For the text-containing cell, return its midpoint in (x, y) coordinate format. 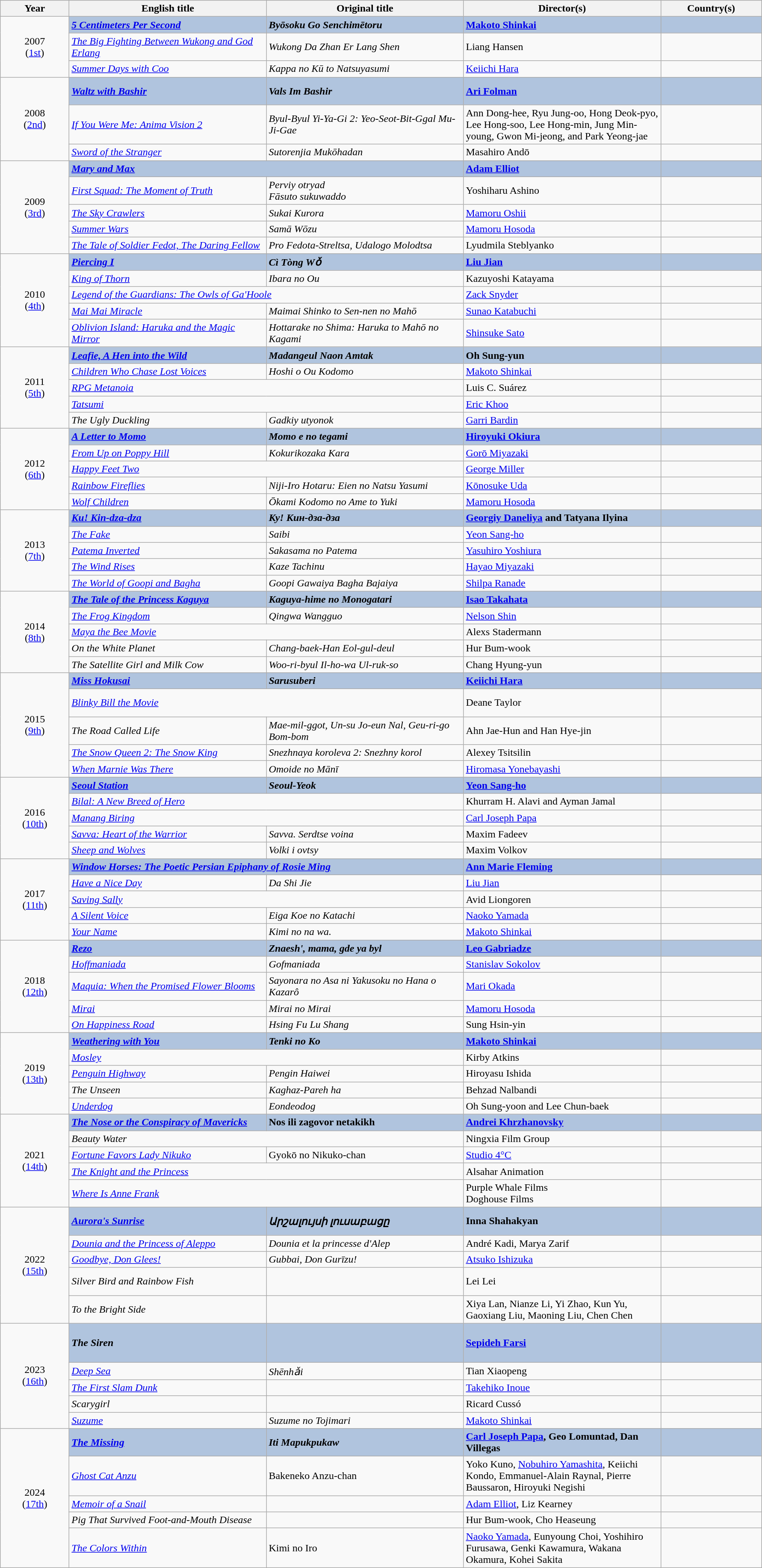
André Kadi, Marya Zarif (562, 1243)
Carl Joseph Papa (562, 818)
Mae-mil-ggot, Un-su Jo-eun Nal, Geu-ri-go Bom-bom (365, 731)
Hiroyasu Ishida (562, 1074)
2022(15th) (35, 1265)
Ку! Кин-дза-дза (365, 518)
Samā Wōzu (365, 229)
Patema Inverted (168, 550)
Gubbai, Don Gurīzu! (365, 1260)
On the White Planet (168, 648)
2010(4th) (35, 300)
Beauty Water (266, 1139)
The Ugly Duckling (168, 420)
Pro Fedota-Streltsa, Udalogo Molodtsa (365, 245)
5 Centimeters Per Second (168, 25)
Kaguya-hime no Monogatari (365, 599)
Maxim Volkov (562, 850)
Mamoru Oshii (562, 213)
2012(6th) (35, 469)
The Big Fighting Between Wukong and God Erlang (168, 47)
Sukai Kurora (365, 213)
Nelson Shin (562, 615)
Weathering with You (168, 1041)
Behzad Nalbandi (562, 1090)
Chang Hyung-yun (562, 664)
Hoshi o Ou Kodomo (365, 371)
Gadkiy utyonok (365, 420)
Isao Takahata (562, 599)
Zack Snyder (562, 295)
Sword of the Stranger (168, 152)
Maquia: When the Promised Flower Blooms (168, 986)
Savva. Serdtse voina (365, 834)
Tatsumi (266, 404)
Hur Bum-wook (562, 648)
Penguin Highway (168, 1074)
Dounia and the Princess of Aleppo (168, 1243)
Deep Sea (168, 1371)
Ku! Kin-dza-dza (168, 518)
Shēnhǎi (365, 1371)
Georgiy Daneliya and Tatyana Ilyina (562, 518)
Sarusuberi (365, 681)
Wukong Da Zhan Er Lang Shen (365, 47)
The First Slam Dunk (168, 1388)
Adam Elliot, Liz Kearney (562, 1504)
Gofmaniada (365, 964)
2018(12th) (35, 986)
First Squad: The Moment of Truth (168, 191)
Iti Mapukpukaw (365, 1442)
Yoshiharu Ashino (562, 191)
Momo e no tegami (365, 437)
The Snow Queen 2: The Snow King (168, 753)
Kimi no Iro (365, 1548)
2024(17th) (35, 1498)
Luis C. Suárez (562, 388)
Studio 4°C (562, 1155)
Year (35, 9)
2016(10th) (35, 818)
Silver Bird and Rainbow Fish (168, 1281)
The Tale of the Princess Kaguya (168, 599)
Kōnosuke Uda (562, 485)
Omoide no Mānī (365, 769)
Adam Elliot (562, 169)
Kappa no Kū to Natsuyasumi (365, 69)
2013(7th) (35, 550)
Byul-Byul Yi-Ya-Gi 2: Yeo-Seot-Bit-Ggal Mu-Ji-Gae (365, 124)
Purple Whale FilmsDoghouse Films (562, 1193)
If You Were Me: Anima Vision 2 (168, 124)
Goopi Gawaiya Bagha Bajaiya (365, 583)
Naoko Yamada (562, 915)
RPG Metanoia (266, 388)
Pengin Haiwei (365, 1074)
Mosley (266, 1057)
Summer Wars (168, 229)
Sepideh Farsi (562, 1343)
The Sky Crawlers (168, 213)
Window Horses: The Poetic Persian Epiphany of Rosie Ming (266, 867)
Yoko Kuno, Nobuhiro Yamashita, Keiichi Kondo, Emmanuel-Alain Raynal, Pierre Baussaron, Hiroyuki Negishi (562, 1476)
The Knight and the Princess (266, 1171)
Summer Days with Coo (168, 69)
Suzume no Tojimari (365, 1420)
Masahiro Andō (562, 152)
Maimai Shinko to Sen-nen no Mahō (365, 311)
Director(s) (562, 9)
Ann Marie Fleming (562, 867)
Original title (365, 9)
Piercing I (168, 262)
Shinsuke Sato (562, 333)
Tenki no Ko (365, 1041)
Ibara no Ou (365, 278)
Ghost Cat Anzu (168, 1476)
Hsing Fu Lu Shang (365, 1025)
Memoir of a Snail (168, 1504)
Hiroyuki Okiura (562, 437)
A Silent Voice (168, 915)
2011(5th) (35, 388)
The World of Goopi and Bagha (168, 583)
Kimi no na wa. (365, 932)
Ningxia Film Group (562, 1139)
Rainbow Fireflies (168, 485)
Savva: Heart of the Warrior (168, 834)
Hiromasa Yonebayashi (562, 769)
Underdog (168, 1106)
A Letter to Momo (168, 437)
Alexey Tsitsilin (562, 753)
The Fake (168, 534)
Blinky Bill the Movie (266, 703)
Fortune Favors Lady Nikuko (168, 1155)
The Colors Within (168, 1548)
Inna Shahakyan (562, 1221)
King of Thorn (168, 278)
Liang Hansen (562, 47)
Naoko Yamada, Eunyoung Choi, Yoshihiro Furusawa, Genki Kawamura, Wakana Okamura, Kohei Sakita (562, 1548)
2009(3rd) (35, 207)
Children Who Chase Lost Voices (168, 371)
To the Bright Side (168, 1310)
Qingwa Wangguo (365, 615)
The Nose or the Conspiracy of Mavericks (168, 1122)
Vals Im Bashir (365, 91)
Kirby Atkins (562, 1057)
Mari Okada (562, 986)
From Up on Poppy Hill (168, 453)
Atsuko Ishizuka (562, 1260)
Perviy otryadFāsuto sukuwaddo (365, 191)
2014(8th) (35, 632)
On Happiness Road (168, 1025)
The Missing (168, 1442)
2017(11th) (35, 899)
Byōsoku Go Senchimētoru (365, 25)
Eric Khoo (562, 404)
Sheep and Wolves (168, 850)
Manang Biring (266, 818)
Volki i ovtsy (365, 850)
Shilpa Ranade (562, 583)
Sutorenjia Mukōhadan (365, 152)
Yasuhiro Yoshiura (562, 550)
The Satellite Girl and Milk Cow (168, 664)
Pig That Survived Foot-and-Mouth Disease (168, 1520)
Xiya Lan, Nianze Li, Yi Zhao, Kun Yu, Gaoxiang Liu, Maoning Liu, Chen Chen (562, 1310)
Sakasama no Patema (365, 550)
Maxim Fadeev (562, 834)
Mirai (168, 1009)
Oh Sung-yoon and Lee Chun-baek (562, 1106)
Արշալույսի լուսաբացը (365, 1221)
Ōkami Kodomo no Ame to Yuki (365, 502)
Saibi (365, 534)
Goodbye, Don Glees! (168, 1260)
The Unseen (168, 1090)
Where Is Anne Frank (266, 1193)
Gorō Miyazaki (562, 453)
2019(13th) (35, 1074)
The Wind Rises (168, 567)
Leafie, A Hen into the Wild (168, 355)
Khurram H. Alavi and Ayman Jamal (562, 802)
2007(1st) (35, 47)
The Frog Kingdom (168, 615)
Saving Sally (266, 899)
Dounia et la princesse d'Alep (365, 1243)
Sunao Katabuchi (562, 311)
Aurora's Sunrise (168, 1221)
Hur Bum-wook, Cho Heaseung (562, 1520)
Lei Lei (562, 1281)
Sung Hsin-yin (562, 1025)
Oblivion Island: Haruka and the Magic Mirror (168, 333)
Kaze Tachinu (365, 567)
Tian Xiaopeng (562, 1371)
Sayonara no Asa ni Yakusoku no Hana o Kazarô (365, 986)
Hayao Miyazaki (562, 567)
Woo-ri-byul Il-ho-wa Ul-ruk-so (365, 664)
Andrei Khrzhanovsky (562, 1122)
Ricard Cussó (562, 1404)
Gyokō no Nikuko-chan (365, 1155)
Cì Tòng Wǒ (365, 262)
George Miller (562, 469)
Garri Bardin (562, 420)
Ann Dong-hee, Ryu Jung-oo, Hong Deok-pyo, Lee Hong-soo, Lee Hong-min, Jung Min-young, Gwon Mi-jeong, and Park Yeong-jae (562, 124)
Alexs Stadermann (562, 632)
Seoul Station (168, 785)
Ari Folman (562, 91)
Miss Hokusai (168, 681)
Legend of the Guardians: The Owls of Ga'Hoole (266, 295)
Rezo (168, 948)
Mirai no Mirai (365, 1009)
Mary and Max (266, 169)
2015(9th) (35, 725)
Hottarake no Shima: Haruka to Mahō no Kagami (365, 333)
Mai Mai Miracle (168, 311)
Bakeneko Anzu-chan (365, 1476)
Oh Sung-yun (562, 355)
Leo Gabriadze (562, 948)
Deane Taylor (562, 703)
Bilal: A New Breed of Hero (266, 802)
Takehiko Inoue (562, 1388)
Nos ili zagovor netakikh (365, 1122)
Country(s) (711, 9)
Madangeul Naon Amtak (365, 355)
Alsahar Animation (562, 1171)
Maya the Bee Movie (266, 632)
The Road Called Life (168, 731)
The Tale of Soldier Fedot, The Daring Fellow (168, 245)
Niji-Iro Hotaru: Eien no Natsu Yasumi (365, 485)
Seoul-Yeok (365, 785)
Chang-baek-Han Eol-gul-deul (365, 648)
Hoffmaniada (168, 964)
2023(16th) (35, 1376)
Znaesh', mama, gde ya byl (365, 948)
Wolf Children (168, 502)
Eondeodog (365, 1106)
The Siren (168, 1343)
Your Name (168, 932)
Kazuyoshi Katayama (562, 278)
English title (168, 9)
Snezhnaya koroleva 2: Snezhny korol (365, 753)
Avid Liongoren (562, 899)
Kokurikozaka Kara (365, 453)
2008(2nd) (35, 119)
Stanislav Sokolov (562, 964)
Suzume (168, 1420)
Lyudmila Steblyanko (562, 245)
Waltz with Bashir (168, 91)
Happy Feet Two (266, 469)
Eiga Koe no Katachi (365, 915)
Da Shi Jie (365, 883)
Have a Nice Day (168, 883)
Scarygirl (168, 1404)
When Marnie Was There (168, 769)
2021(14th) (35, 1161)
Kaghaz-Pareh ha (365, 1090)
Carl Joseph Papa, Geo Lomuntad, Dan Villegas (562, 1442)
Ahn Jae-Hun and Han Hye-jin (562, 731)
